Locate the cell with the specified text and output its (X, Y) center coordinate. 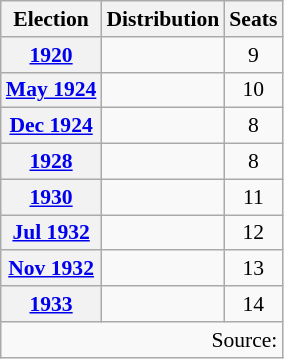
Election (52, 19)
14 (253, 304)
13 (253, 269)
Distribution (162, 19)
Nov 1932 (52, 269)
Dec 1924 (52, 126)
Source: (142, 340)
May 1924 (52, 90)
9 (253, 55)
11 (253, 197)
10 (253, 90)
1930 (52, 197)
Jul 1932 (52, 233)
1933 (52, 304)
1920 (52, 55)
1928 (52, 162)
Seats (253, 19)
12 (253, 233)
